Locate the cell with the specified text and output its (X, Y) center coordinate. 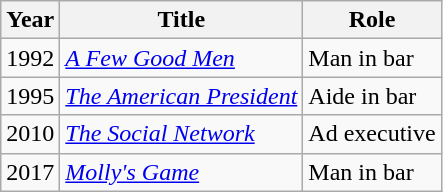
Aide in bar (372, 96)
Ad executive (372, 134)
The Social Network (182, 134)
1995 (30, 96)
Year (30, 20)
Role (372, 20)
The American President (182, 96)
Title (182, 20)
2010 (30, 134)
2017 (30, 172)
Molly's Game (182, 172)
1992 (30, 58)
A Few Good Men (182, 58)
